Extract the (x, y) coordinate from the center of the cell holding the provided text.  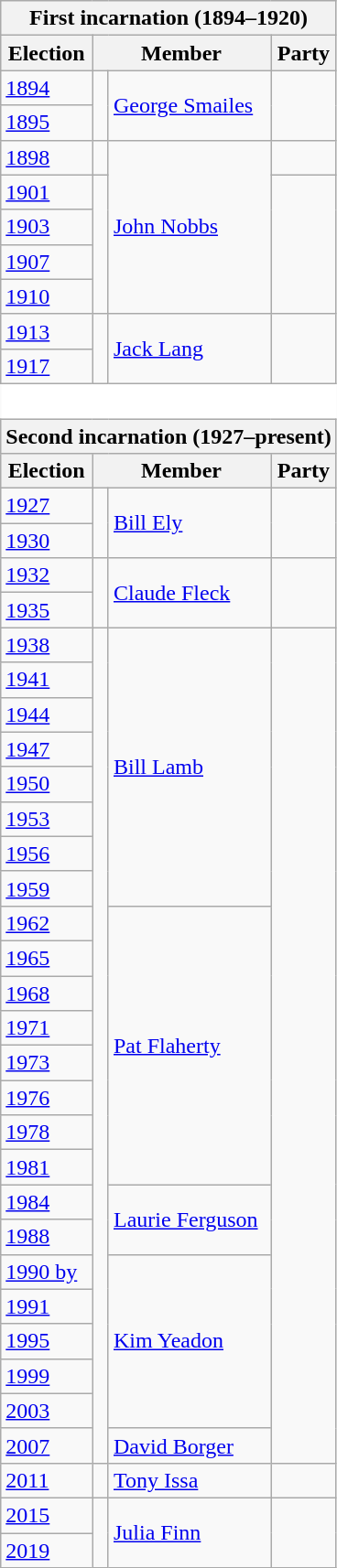
David Borger (189, 1445)
2019 (47, 1551)
1981 (47, 1167)
1953 (47, 819)
1894 (47, 88)
Kim Yeadon (189, 1341)
1907 (47, 262)
2003 (47, 1411)
Laurie Ferguson (189, 1219)
First incarnation (1894–1920) (168, 18)
1941 (47, 680)
1950 (47, 784)
1995 (47, 1341)
John Nobbs (189, 227)
1999 (47, 1376)
Pat Flaherty (189, 1045)
2007 (47, 1445)
1944 (47, 714)
1984 (47, 1202)
Bill Ely (189, 523)
1990 by (47, 1272)
1913 (47, 331)
1917 (47, 366)
1976 (47, 1098)
1978 (47, 1133)
1956 (47, 854)
1959 (47, 888)
George Smailes (189, 105)
1968 (47, 993)
1898 (47, 157)
1965 (47, 958)
2015 (47, 1515)
Julia Finn (189, 1532)
Bill Lamb (189, 767)
1903 (47, 227)
1973 (47, 1063)
1938 (47, 645)
1988 (47, 1237)
1935 (47, 610)
1927 (47, 506)
1895 (47, 123)
Second incarnation (1927–present) (168, 436)
Tony Issa (189, 1480)
1962 (47, 923)
1930 (47, 541)
1901 (47, 192)
Jack Lang (189, 349)
1991 (47, 1306)
1932 (47, 575)
1910 (47, 296)
1971 (47, 1028)
2011 (47, 1480)
1947 (47, 749)
Claude Fleck (189, 593)
